Scan for the cell matching the given text and deliver its [x, y] coordinate at center. 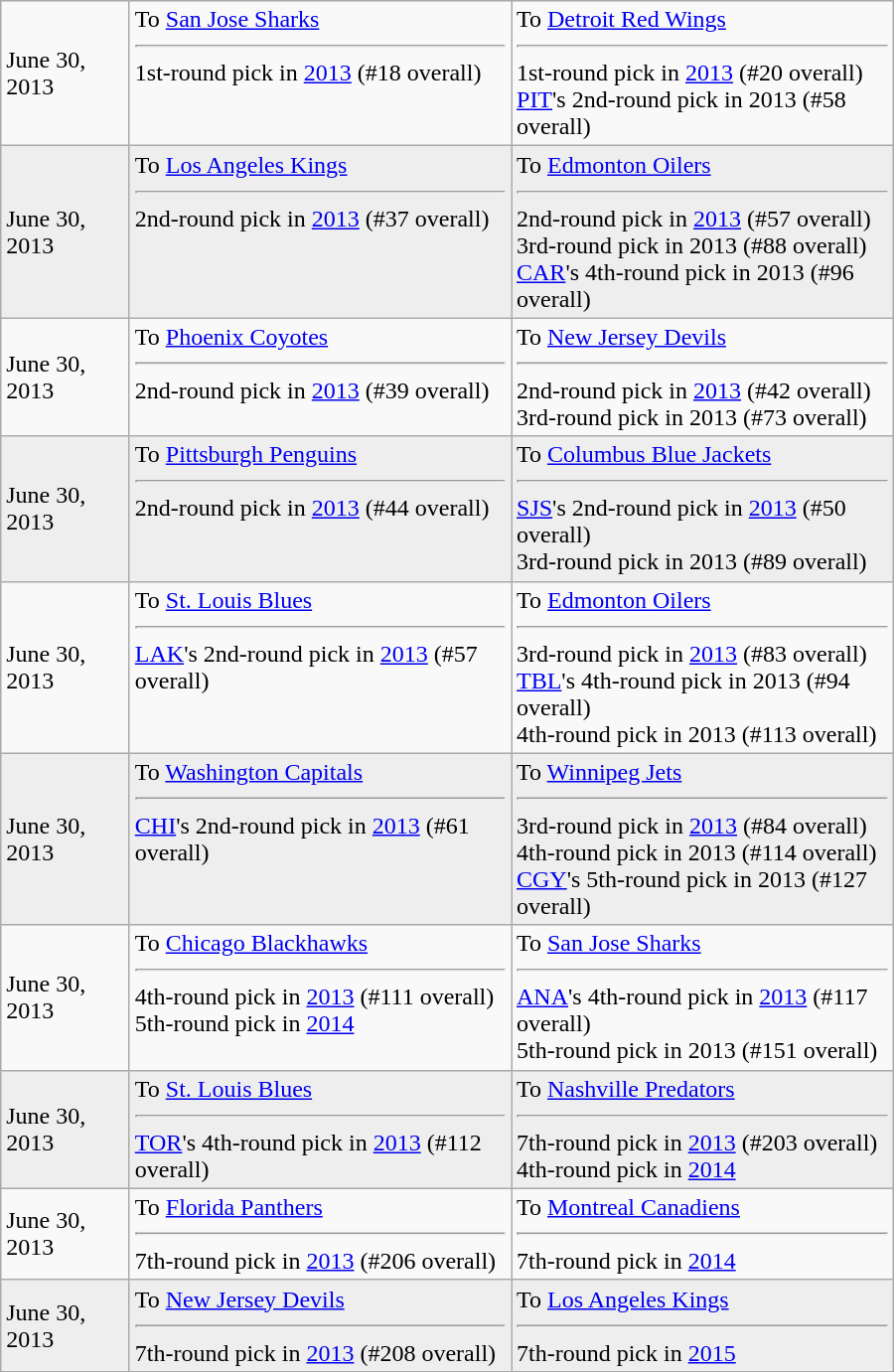
To St. Louis BluesTOR's 4th-round pick in 2013 (#112 overall) [320, 1129]
To Washington CapitalsCHI's 2nd-round pick in 2013 (#61 overall) [320, 838]
To San Jose SharksANA's 4th-round pick in 2013 (#117 overall)5th-round pick in 2013 (#151 overall) [701, 997]
To New Jersey Devils2nd-round pick in 2013 (#42 overall)3rd-round pick in 2013 (#73 overall) [701, 378]
To Pittsburgh Penguins2nd-round pick in 2013 (#44 overall) [320, 509]
To New Jersey Devils7th-round pick in 2013 (#208 overall) [320, 1325]
To St. Louis BluesLAK's 2nd-round pick in 2013 (#57 overall) [320, 668]
To Edmonton Oilers2nd-round pick in 2013 (#57 overall)3rd-round pick in 2013 (#88 overall)CAR's 4th-round pick in 2013 (#96 overall) [701, 232]
To Columbus Blue JacketsSJS's 2nd-round pick in 2013 (#50 overall)3rd-round pick in 2013 (#89 overall) [701, 509]
To Los Angeles Kings2nd-round pick in 2013 (#37 overall) [320, 232]
To Chicago Blackhawks4th-round pick in 2013 (#111 overall)5th-round pick in 2014 [320, 997]
To Phoenix Coyotes2nd-round pick in 2013 (#39 overall) [320, 378]
To Nashville Predators7th-round pick in 2013 (#203 overall)4th-round pick in 2014 [701, 1129]
To Edmonton Oilers3rd-round pick in 2013 (#83 overall)TBL's 4th-round pick in 2013 (#94 overall)4th-round pick in 2013 (#113 overall) [701, 668]
To Montreal Canadiens7th-round pick in 2014 [701, 1234]
To Florida Panthers7th-round pick in 2013 (#206 overall) [320, 1234]
To Winnipeg Jets3rd-round pick in 2013 (#84 overall)4th-round pick in 2013 (#114 overall)CGY's 5th-round pick in 2013 (#127 overall) [701, 838]
To San Jose Sharks1st-round pick in 2013 (#18 overall) [320, 74]
To Los Angeles Kings7th-round pick in 2015 [701, 1325]
To Detroit Red Wings1st-round pick in 2013 (#20 overall)PIT's 2nd-round pick in 2013 (#58 overall) [701, 74]
